Output the [X, Y] coordinate of the center of the cell containing the given text.  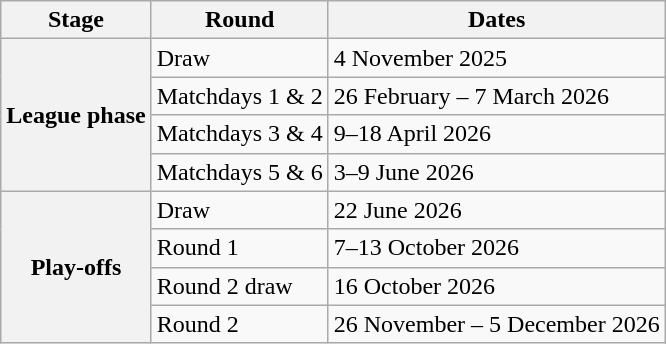
Round 2 draw [240, 286]
Play-offs [76, 267]
Matchdays 1 & 2 [240, 96]
4 November 2025 [496, 58]
Stage [76, 20]
3–9 June 2026 [496, 172]
22 June 2026 [496, 210]
9–18 April 2026 [496, 134]
16 October 2026 [496, 286]
League phase [76, 115]
Round [240, 20]
Dates [496, 20]
Round 2 [240, 324]
Matchdays 3 & 4 [240, 134]
Round 1 [240, 248]
Matchdays 5 & 6 [240, 172]
7–13 October 2026 [496, 248]
26 February – 7 March 2026 [496, 96]
26 November – 5 December 2026 [496, 324]
